Capture the cell that displays the provided text and extract its [X, Y] central coordinate. 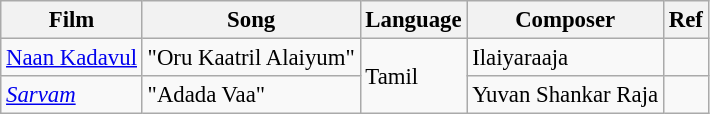
Language [414, 20]
"Adada Vaa" [251, 95]
Song [251, 20]
Ref [686, 20]
Yuvan Shankar Raja [566, 95]
Sarvam [72, 95]
Naan Kadavul [72, 58]
Tamil [414, 76]
Film [72, 20]
Composer [566, 20]
"Oru Kaatril Alaiyum" [251, 58]
Ilaiyaraaja [566, 58]
